Return (x, y) of the center of cell containing provided text 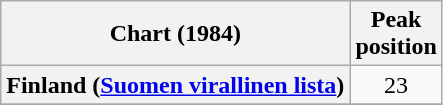
Peakposition (396, 34)
23 (396, 85)
Finland (Suomen virallinen lista) (176, 85)
Chart (1984) (176, 34)
